Provide the [X, Y] coordinate of the cell's center where the given text is located.  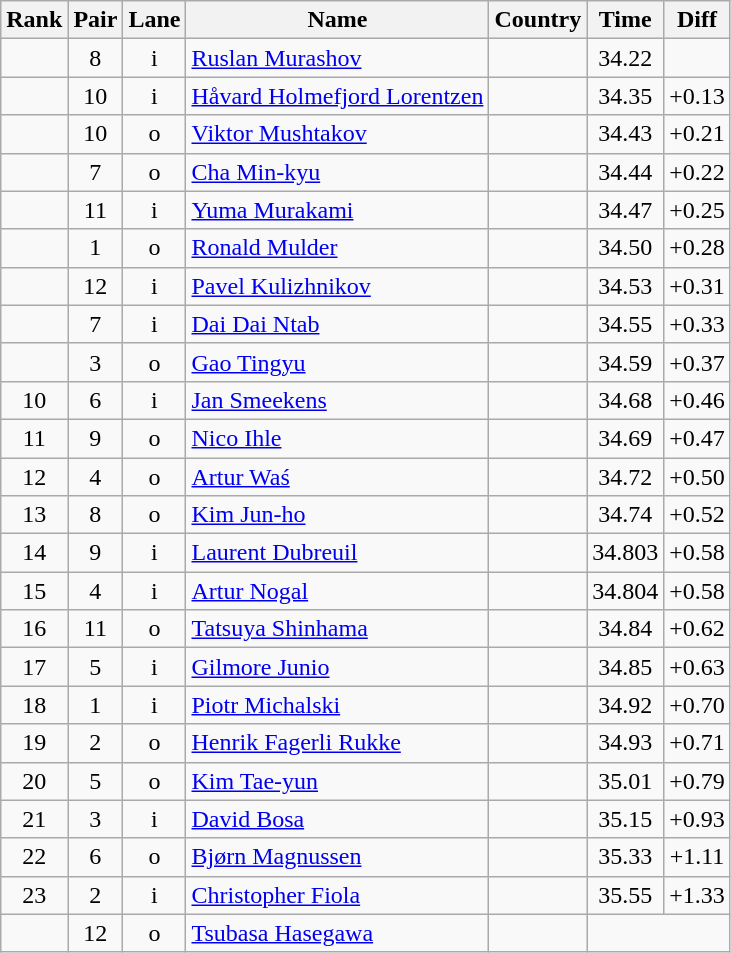
34.53 [626, 286]
+0.71 [698, 743]
Country [538, 20]
34.47 [626, 210]
35.01 [626, 781]
14 [34, 553]
Tatsuya Shinhama [338, 629]
Kim Tae-yun [338, 781]
Nico Ihle [338, 438]
23 [34, 895]
Rank [34, 20]
34.43 [626, 134]
David Bosa [338, 819]
+0.63 [698, 667]
Gao Tingyu [338, 362]
+0.31 [698, 286]
Artur Nogal [338, 591]
Pavel Kulizhnikov [338, 286]
34.803 [626, 553]
15 [34, 591]
34.72 [626, 477]
Henrik Fagerli Rukke [338, 743]
Jan Smeekens [338, 400]
34.85 [626, 667]
Dai Dai Ntab [338, 324]
Bjørn Magnussen [338, 857]
34.22 [626, 58]
+0.37 [698, 362]
Diff [698, 20]
+0.93 [698, 819]
34.804 [626, 591]
Name [338, 20]
13 [34, 515]
Artur Waś [338, 477]
+0.50 [698, 477]
Piotr Michalski [338, 705]
Håvard Holmefjord Lorentzen [338, 96]
+0.70 [698, 705]
+0.25 [698, 210]
+0.79 [698, 781]
34.93 [626, 743]
+0.22 [698, 172]
34.44 [626, 172]
Lane [154, 20]
+0.13 [698, 96]
34.74 [626, 515]
+1.11 [698, 857]
34.92 [626, 705]
Cha Min-kyu [338, 172]
Laurent Dubreuil [338, 553]
+0.33 [698, 324]
Viktor Mushtakov [338, 134]
35.33 [626, 857]
Gilmore Junio [338, 667]
Ruslan Murashov [338, 58]
+0.62 [698, 629]
34.35 [626, 96]
+0.21 [698, 134]
+0.52 [698, 515]
34.69 [626, 438]
Yuma Murakami [338, 210]
Ronald Mulder [338, 248]
+1.33 [698, 895]
Time [626, 20]
17 [34, 667]
35.15 [626, 819]
22 [34, 857]
+0.28 [698, 248]
34.55 [626, 324]
35.55 [626, 895]
+0.47 [698, 438]
18 [34, 705]
Kim Jun-ho [338, 515]
+0.46 [698, 400]
Pair [96, 20]
Christopher Fiola [338, 895]
34.59 [626, 362]
20 [34, 781]
16 [34, 629]
34.68 [626, 400]
34.84 [626, 629]
21 [34, 819]
19 [34, 743]
34.50 [626, 248]
Tsubasa Hasegawa [338, 933]
